Identify which cell holds the provided text, then report its (x, y) central coordinate. 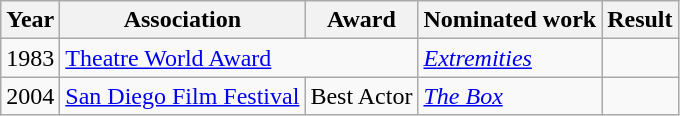
Award (362, 20)
1983 (30, 58)
Association (182, 20)
Theatre World Award (239, 58)
Best Actor (362, 96)
The Box (510, 96)
Nominated work (510, 20)
San Diego Film Festival (182, 96)
2004 (30, 96)
Result (640, 20)
Extremities (510, 58)
Year (30, 20)
